From the cell containing the given text, extract its center point as [x, y] coordinate. 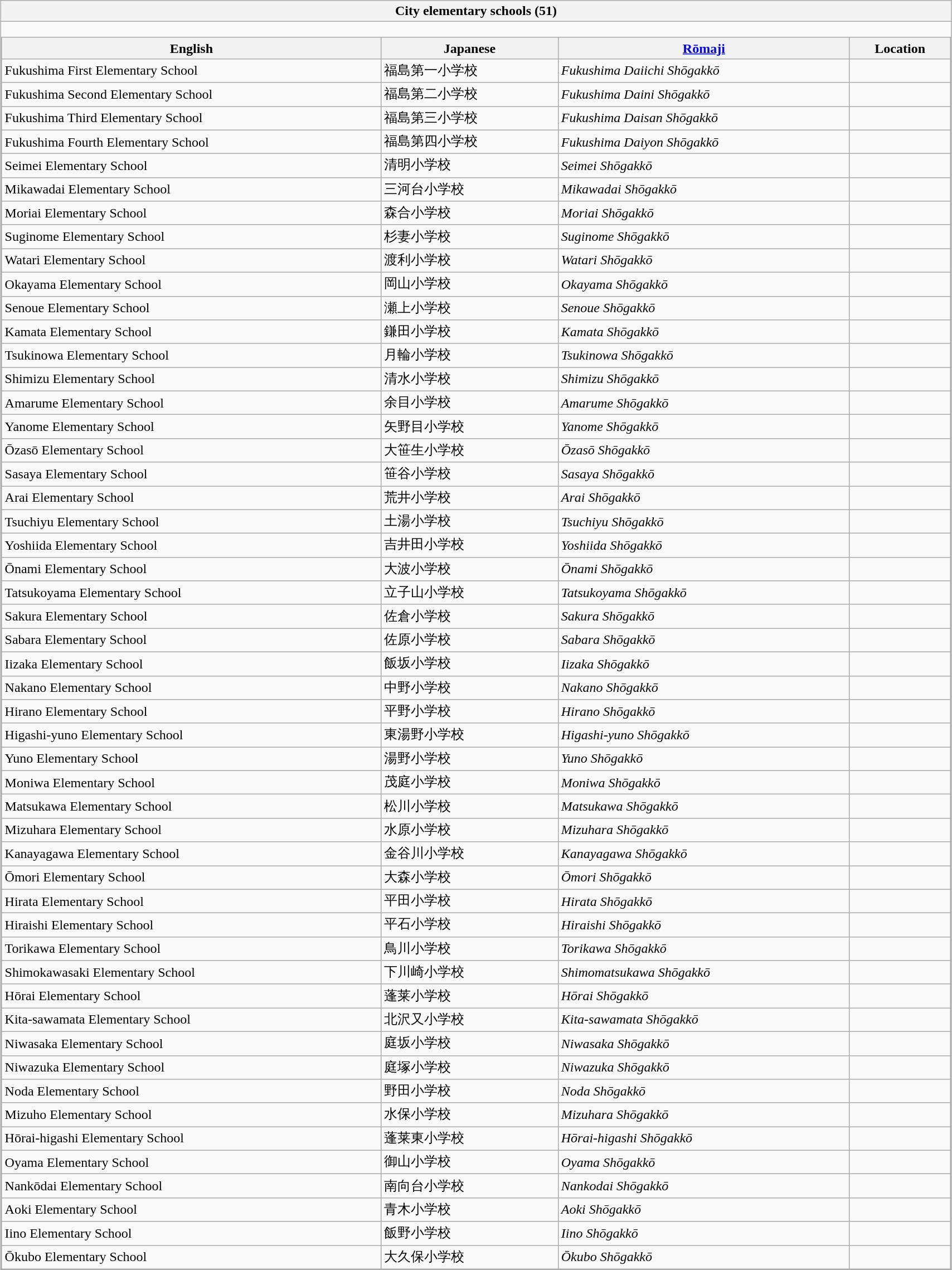
青木小学校 [470, 1210]
Tatsukoyama Shōgakkō [703, 593]
荒井小学校 [470, 498]
中野小学校 [470, 688]
平野小学校 [470, 711]
Tsukinowa Shōgakkō [703, 356]
Fukushima First Elementary School [192, 70]
Sasaya Shōgakkō [703, 474]
飯坂小学校 [470, 663]
佐倉小学校 [470, 617]
Rōmaji [703, 48]
Kanayagawa Elementary School [192, 854]
Sabara Shōgakkō [703, 640]
Tatsukoyama Elementary School [192, 593]
Aoki Shōgakkō [703, 1210]
Suginome Shōgakkō [703, 236]
佐原小学校 [470, 640]
飯野小学校 [470, 1233]
大笹生小学校 [470, 450]
Fukushima Daiyon Shōgakkō [703, 142]
金谷川小学校 [470, 854]
松川小学校 [470, 806]
Arai Elementary School [192, 498]
御山小学校 [470, 1162]
福島第三小学校 [470, 118]
Sasaya Elementary School [192, 474]
余目小学校 [470, 403]
Torikawa Elementary School [192, 949]
月輪小学校 [470, 356]
Ōmori Shōgakkō [703, 878]
Tsuchiyu Shōgakkō [703, 522]
Nakano Shōgakkō [703, 688]
土湯小学校 [470, 522]
吉井田小学校 [470, 545]
清明小学校 [470, 166]
北沢又小学校 [470, 1020]
蓬莱小学校 [470, 996]
Nakano Elementary School [192, 688]
Aoki Elementary School [192, 1210]
Shimizu Elementary School [192, 379]
森合小学校 [470, 213]
Mikawadai Shōgakkō [703, 190]
湯野小学校 [470, 759]
Torikawa Shōgakkō [703, 949]
Niwazuka Shōgakkō [703, 1067]
English [192, 48]
Kita-sawamata Shōgakkō [703, 1020]
Okayama Shōgakkō [703, 284]
Ōnami Elementary School [192, 569]
Iizaka Shōgakkō [703, 663]
Higashi-yuno Elementary School [192, 735]
Hirata Shōgakkō [703, 901]
Ōkubo Elementary School [192, 1258]
Niwasaka Elementary School [192, 1044]
Moniwa Shōgakkō [703, 783]
Ōzasō Shōgakkō [703, 450]
Hirano Shōgakkō [703, 711]
三河台小学校 [470, 190]
Oyama Shōgakkō [703, 1162]
Yanome Elementary School [192, 427]
Kanayagawa Shōgakkō [703, 854]
Moriai Elementary School [192, 213]
Noda Shōgakkō [703, 1092]
岡山小学校 [470, 284]
平田小学校 [470, 901]
Niwasaka Shōgakkō [703, 1044]
福島第一小学校 [470, 70]
Yuno Elementary School [192, 759]
Watari Shōgakkō [703, 261]
茂庭小学校 [470, 783]
Noda Elementary School [192, 1092]
立子山小学校 [470, 593]
Oyama Elementary School [192, 1162]
Tsuchiyu Elementary School [192, 522]
野田小学校 [470, 1092]
Sakura Shōgakkō [703, 617]
Iizaka Elementary School [192, 663]
大森小学校 [470, 878]
Sabara Elementary School [192, 640]
Nankodai Shōgakkō [703, 1186]
Hiraishi Shōgakkō [703, 925]
Seimei Shōgakkō [703, 166]
Matsukawa Shōgakkō [703, 806]
杉妻小学校 [470, 236]
Shimizu Shōgakkō [703, 379]
Okayama Elementary School [192, 284]
Yuno Shōgakkō [703, 759]
Shimomatsukawa Shōgakkō [703, 972]
Seimei Elementary School [192, 166]
Hirano Elementary School [192, 711]
渡利小学校 [470, 261]
Moniwa Elementary School [192, 783]
Amarume Elementary School [192, 403]
Yanome Shōgakkō [703, 427]
Higashi-yuno Shōgakkō [703, 735]
Matsukawa Elementary School [192, 806]
Amarume Shōgakkō [703, 403]
Kamata Elementary School [192, 332]
Arai Shōgakkō [703, 498]
Mizuho Elementary School [192, 1115]
Ōnami Shōgakkō [703, 569]
福島第四小学校 [470, 142]
Ōzasō Elementary School [192, 450]
Hiraishi Elementary School [192, 925]
下川崎小学校 [470, 972]
Hōrai-higashi Shōgakkō [703, 1138]
Fukushima Fourth Elementary School [192, 142]
東湯野小学校 [470, 735]
Fukushima Daiichi Shōgakkō [703, 70]
Location [900, 48]
Japanese [470, 48]
大久保小学校 [470, 1258]
Shimokawasaki Elementary School [192, 972]
瀬上小学校 [470, 308]
Ōmori Elementary School [192, 878]
水保小学校 [470, 1115]
笹谷小学校 [470, 474]
平石小学校 [470, 925]
Fukushima Daini Shōgakkō [703, 95]
Mizuhara Elementary School [192, 830]
大波小学校 [470, 569]
Fukushima Second Elementary School [192, 95]
Ōkubo Shōgakkō [703, 1258]
Iino Shōgakkō [703, 1233]
Tsukinowa Elementary School [192, 356]
Hirata Elementary School [192, 901]
蓬莱東小学校 [470, 1138]
鳥川小学校 [470, 949]
Kamata Shōgakkō [703, 332]
矢野目小学校 [470, 427]
Nankōdai Elementary School [192, 1186]
鎌田小学校 [470, 332]
Watari Elementary School [192, 261]
City elementary schools (51) [476, 11]
Yoshiida Shōgakkō [703, 545]
Senoue Elementary School [192, 308]
Suginome Elementary School [192, 236]
Sakura Elementary School [192, 617]
Fukushima Third Elementary School [192, 118]
Kita-sawamata Elementary School [192, 1020]
庭塚小学校 [470, 1067]
Niwazuka Elementary School [192, 1067]
Mikawadai Elementary School [192, 190]
清水小学校 [470, 379]
Fukushima Daisan Shōgakkō [703, 118]
Yoshiida Elementary School [192, 545]
南向台小学校 [470, 1186]
Hōrai Elementary School [192, 996]
Hōrai Shōgakkō [703, 996]
Hōrai-higashi Elementary School [192, 1138]
Iino Elementary School [192, 1233]
福島第二小学校 [470, 95]
Senoue Shōgakkō [703, 308]
水原小学校 [470, 830]
庭坂小学校 [470, 1044]
Moriai Shōgakkō [703, 213]
